Output the (X, Y) coordinate of the center of the cell containing the given text.  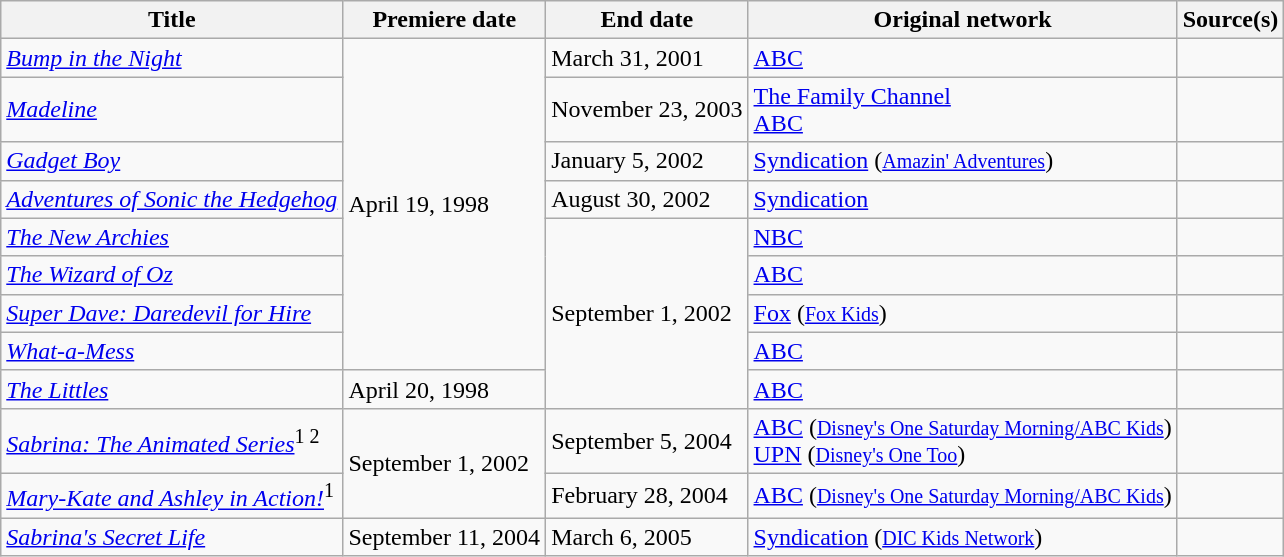
Premiere date (444, 20)
ABC (Disney's One Saturday Morning/ABC Kids)UPN (Disney's One Too) (962, 440)
Source(s) (1230, 20)
The Wizard of Oz (172, 275)
March 31, 2001 (647, 58)
Fox (Fox Kids) (962, 313)
Madeline (172, 110)
Original network (962, 20)
End date (647, 20)
NBC (962, 237)
August 30, 2002 (647, 199)
Sabrina's Secret Life (172, 537)
Sabrina: The Animated Series1 2 (172, 440)
April 19, 1998 (444, 205)
November 23, 2003 (647, 110)
What-a-Mess (172, 351)
The Littles (172, 389)
Bump in the Night (172, 58)
Mary-Kate and Ashley in Action!1 (172, 496)
Adventures of Sonic the Hedgehog (172, 199)
The Family ChannelABC (962, 110)
The New Archies (172, 237)
Syndication (962, 199)
Super Dave: Daredevil for Hire (172, 313)
ABC (Disney's One Saturday Morning/ABC Kids) (962, 496)
March 6, 2005 (647, 537)
Gadget Boy (172, 161)
January 5, 2002 (647, 161)
February 28, 2004 (647, 496)
September 11, 2004 (444, 537)
Syndication (Amazin' Adventures) (962, 161)
September 5, 2004 (647, 440)
April 20, 1998 (444, 389)
Title (172, 20)
Syndication (DIC Kids Network) (962, 537)
